Capture the cell that displays the provided text and extract its [X, Y] central coordinate. 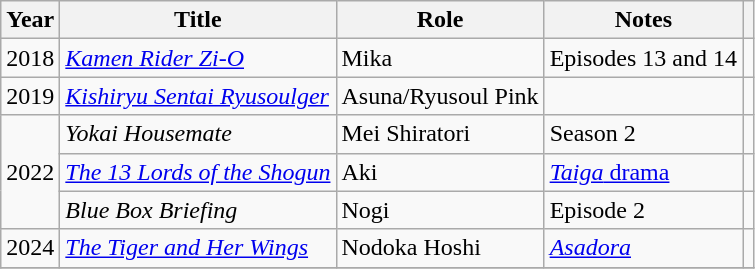
Mei Shiratori [440, 134]
2018 [30, 58]
Nogi [440, 210]
Kamen Rider Zi-O [198, 58]
Blue Box Briefing [198, 210]
Notes [643, 20]
The 13 Lords of the Shogun [198, 172]
Episodes 13 and 14 [643, 58]
2022 [30, 172]
Nodoka Hoshi [440, 248]
Kishiryu Sentai Ryusoulger [198, 96]
2024 [30, 248]
Yokai Housemate [198, 134]
Asuna/Ryusoul Pink [440, 96]
Season 2 [643, 134]
The Tiger and Her Wings [198, 248]
Asadora [643, 248]
Taiga drama [643, 172]
Aki [440, 172]
Title [198, 20]
Episode 2 [643, 210]
Role [440, 20]
Mika [440, 58]
Year [30, 20]
2019 [30, 96]
